Scan for the cell matching the given text and deliver its [X, Y] coordinate at center. 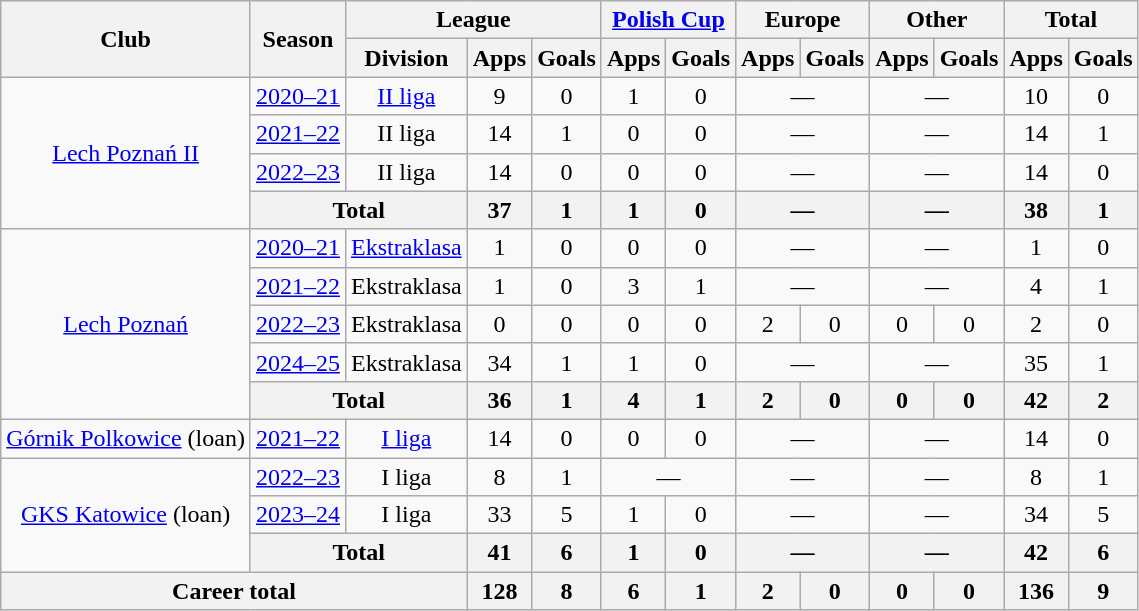
Lech Poznań II [126, 153]
136 [1036, 591]
Polish Cup [668, 20]
Season [298, 39]
Górnik Polkowice (loan) [126, 438]
10 [1036, 96]
Division [406, 58]
37 [499, 210]
Club [126, 39]
GKS Katowice (loan) [126, 515]
35 [1036, 362]
38 [1036, 210]
2023–24 [298, 515]
Career total [234, 591]
41 [499, 553]
33 [499, 515]
2024–25 [298, 362]
36 [499, 400]
3 [633, 286]
League [473, 20]
128 [499, 591]
Lech Poznań [126, 324]
Europe [803, 20]
Other [937, 20]
